Determine the [x, y] coordinate at the center of the cell enclosing the given text.  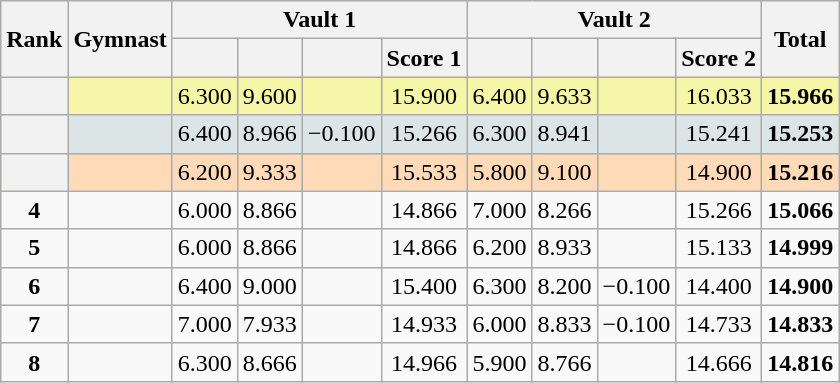
15.066 [800, 210]
9.333 [270, 172]
14.666 [719, 362]
14.733 [719, 324]
15.533 [424, 172]
15.900 [424, 96]
14.400 [719, 286]
15.133 [719, 248]
15.253 [800, 134]
8.666 [270, 362]
4 [34, 210]
Gymnast [120, 39]
8.266 [564, 210]
8.966 [270, 134]
8.200 [564, 286]
Vault 2 [614, 20]
9.633 [564, 96]
8.933 [564, 248]
15.216 [800, 172]
Vault 1 [320, 20]
7.933 [270, 324]
14.999 [800, 248]
6 [34, 286]
Score 1 [424, 58]
8.833 [564, 324]
Score 2 [719, 58]
15.400 [424, 286]
8.941 [564, 134]
7 [34, 324]
14.816 [800, 362]
15.966 [800, 96]
14.966 [424, 362]
5 [34, 248]
Rank [34, 39]
5.900 [500, 362]
14.833 [800, 324]
9.600 [270, 96]
14.933 [424, 324]
15.241 [719, 134]
9.100 [564, 172]
5.800 [500, 172]
Total [800, 39]
9.000 [270, 286]
8.766 [564, 362]
16.033 [719, 96]
8 [34, 362]
